Pinpoint the cell where the given text exists, returning its [X, Y] midpoint coordinate. 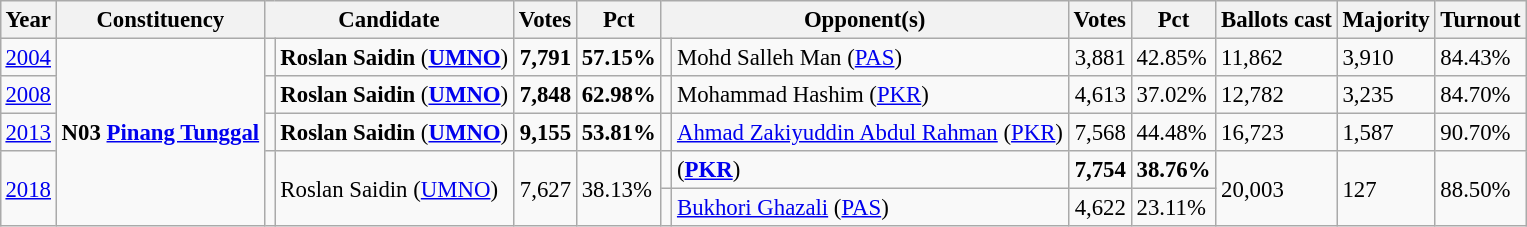
4,613 [1100, 95]
3,881 [1100, 57]
Bukhori Ghazali (PAS) [870, 208]
20,003 [1276, 188]
4,622 [1100, 208]
2018 [28, 188]
53.81% [618, 133]
Majority [1386, 20]
44.48% [1174, 133]
88.50% [1480, 188]
Year [28, 20]
1,587 [1386, 133]
9,155 [544, 133]
16,723 [1276, 133]
62.98% [618, 95]
2008 [28, 95]
90.70% [1480, 133]
38.76% [1174, 170]
57.15% [618, 57]
N03 Pinang Tunggal [160, 132]
2004 [28, 57]
7,568 [1100, 133]
3,235 [1386, 95]
42.85% [1174, 57]
7,791 [544, 57]
Ballots cast [1276, 20]
84.70% [1480, 95]
37.02% [1174, 95]
7,627 [544, 188]
Turnout [1480, 20]
Candidate [388, 20]
Mohammad Hashim (PKR) [870, 95]
84.43% [1480, 57]
23.11% [1174, 208]
(PKR) [870, 170]
3,910 [1386, 57]
38.13% [618, 188]
7,848 [544, 95]
Ahmad Zakiyuddin Abdul Rahman (PKR) [870, 133]
2013 [28, 133]
12,782 [1276, 95]
Opponent(s) [864, 20]
11,862 [1276, 57]
Mohd Salleh Man (PAS) [870, 57]
Constituency [160, 20]
127 [1386, 188]
7,754 [1100, 170]
